Provide the (x, y) coordinate of the cell's center where the given text is located.  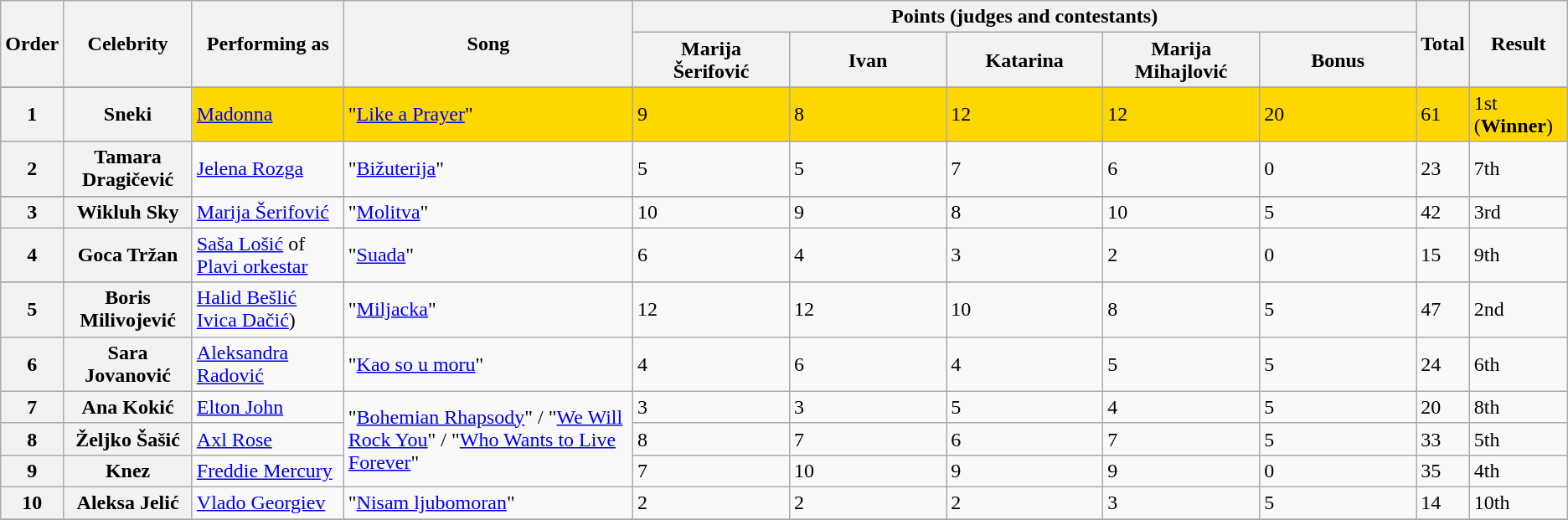
Performing as (268, 44)
Željko Šašić (128, 439)
Bonus (1338, 60)
4th (1518, 471)
47 (1443, 310)
Aleksandra Radović (268, 363)
Saša Lošić of Plavi orkestar (268, 255)
10th (1518, 502)
Elton John (268, 407)
Halid BešlićIvica Dačić) (268, 310)
Knez (128, 471)
Order (32, 44)
5th (1518, 439)
33 (1443, 439)
Sara Jovanović (128, 363)
23 (1443, 169)
Sneki (128, 114)
"Kao so u moru" (487, 363)
6th (1518, 363)
"Bižuterija" (487, 169)
Freddie Mercury (268, 471)
8th (1518, 407)
Points (judges and contestants) (1025, 17)
42 (1443, 212)
"Bohemian Rhapsody" / "We Will Rock You" / "Who Wants to Live Forever" (487, 439)
Marija Mihajlović (1181, 60)
Ana Kokić (128, 407)
Celebrity (128, 44)
7th (1518, 169)
24 (1443, 363)
Axl Rose (268, 439)
Tamara Dragičević (128, 169)
1st (Winner) (1518, 114)
"Suada" (487, 255)
Wikluh Sky (128, 212)
Jelena Rozga (268, 169)
"Miljacka" (487, 310)
"Nisam ljubomoran" (487, 502)
Song (487, 44)
Vlado Georgiev (268, 502)
14 (1443, 502)
"Molitva" (487, 212)
2nd (1518, 310)
Goca Tržan (128, 255)
15 (1443, 255)
9th (1518, 255)
3rd (1518, 212)
Result (1518, 44)
Aleksa Jelić (128, 502)
35 (1443, 471)
Boris Milivojević (128, 310)
Katarina (1025, 60)
Total (1443, 44)
1 (32, 114)
"Like a Prayer" (487, 114)
Ivan (868, 60)
Madonna (268, 114)
61 (1443, 114)
